Detect which cell encompasses the target text, then output its (X, Y) center coordinate. 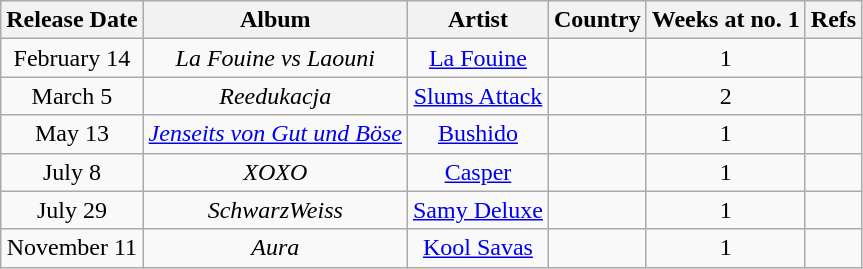
La Fouine (478, 58)
July 29 (72, 210)
March 5 (72, 96)
Bushido (478, 134)
February 14 (72, 58)
Weeks at no. 1 (726, 20)
La Fouine vs Laouni (275, 58)
2 (726, 96)
November 11 (72, 248)
Artist (478, 20)
Reedukacja (275, 96)
Refs (833, 20)
Jenseits von Gut und Böse (275, 134)
May 13 (72, 134)
Country (597, 20)
SchwarzWeiss (275, 210)
Aura (275, 248)
Kool Savas (478, 248)
July 8 (72, 172)
Album (275, 20)
Slums Attack (478, 96)
Samy Deluxe (478, 210)
Casper (478, 172)
Release Date (72, 20)
XOXO (275, 172)
